Capture the cell that displays the provided text and extract its (X, Y) central coordinate. 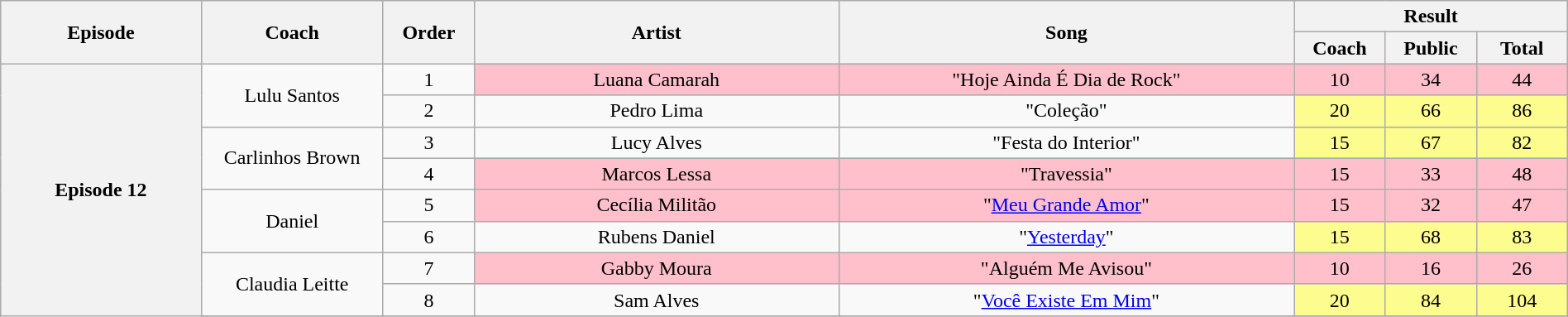
8 (428, 300)
Claudia Leitte (292, 284)
Episode (101, 32)
Carlinhos Brown (292, 158)
"Hoje Ainda É Dia de Rock" (1067, 79)
Pedro Lima (657, 111)
86 (1522, 111)
6 (428, 237)
Lulu Santos (292, 95)
82 (1522, 142)
Cecília Militão (657, 205)
Lucy Alves (657, 142)
"Meu Grande Amor" (1067, 205)
4 (428, 174)
Result (1431, 17)
34 (1431, 79)
Gabby Moura (657, 268)
Episode 12 (101, 190)
32 (1431, 205)
84 (1431, 300)
7 (428, 268)
Song (1067, 32)
Public (1431, 48)
"Festa do Interior" (1067, 142)
67 (1431, 142)
47 (1522, 205)
68 (1431, 237)
Sam Alves (657, 300)
26 (1522, 268)
5 (428, 205)
Rubens Daniel (657, 237)
"Você Existe Em Mim" (1067, 300)
16 (1431, 268)
83 (1522, 237)
"Alguém Me Avisou" (1067, 268)
66 (1431, 111)
1 (428, 79)
Marcos Lessa (657, 174)
"Travessia" (1067, 174)
Order (428, 32)
"Yesterday" (1067, 237)
104 (1522, 300)
48 (1522, 174)
2 (428, 111)
3 (428, 142)
Luana Camarah (657, 79)
44 (1522, 79)
"Coleção" (1067, 111)
Total (1522, 48)
33 (1431, 174)
Daniel (292, 221)
Artist (657, 32)
